Pinpoint the cell where the given text exists, returning its (x, y) midpoint coordinate. 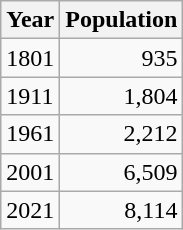
2021 (30, 210)
Population (122, 20)
6,509 (122, 172)
8,114 (122, 210)
2001 (30, 172)
1911 (30, 96)
2,212 (122, 134)
935 (122, 58)
1961 (30, 134)
1,804 (122, 96)
Year (30, 20)
1801 (30, 58)
